Extract the [X, Y] coordinate from the center of the cell holding the provided text.  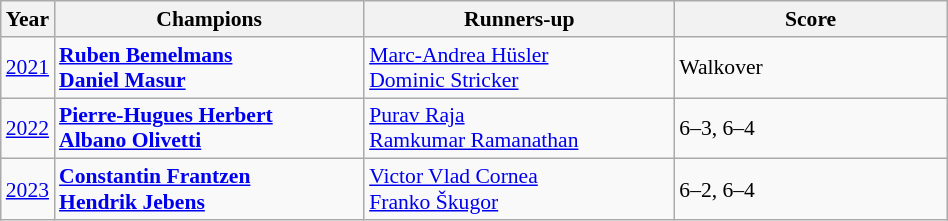
Score [810, 19]
Ruben Bemelmans Daniel Masur [209, 68]
Marc-Andrea Hüsler Dominic Stricker [519, 68]
Year [28, 19]
Pierre-Hugues Herbert Albano Olivetti [209, 128]
2021 [28, 68]
Victor Vlad Cornea Franko Škugor [519, 190]
Walkover [810, 68]
6–2, 6–4 [810, 190]
6–3, 6–4 [810, 128]
2023 [28, 190]
Purav Raja Ramkumar Ramanathan [519, 128]
2022 [28, 128]
Champions [209, 19]
Constantin Frantzen Hendrik Jebens [209, 190]
Runners-up [519, 19]
